Identify which cell holds the provided text, then report its [x, y] central coordinate. 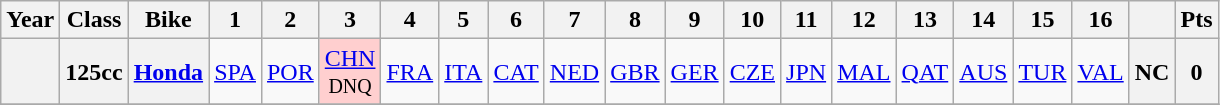
Honda [168, 72]
4 [410, 20]
VAL [1100, 72]
2 [290, 20]
CZE [752, 72]
5 [464, 20]
0 [1196, 72]
10 [752, 20]
ITA [464, 72]
TUR [1042, 72]
13 [925, 20]
CAT [516, 72]
FRA [410, 72]
GBR [635, 72]
Bike [168, 20]
AUS [984, 72]
16 [1100, 20]
NED [574, 72]
Pts [1196, 20]
QAT [925, 72]
MAL [864, 72]
SPA [236, 72]
11 [806, 20]
Class [94, 20]
7 [574, 20]
GER [694, 72]
125cc [94, 72]
3 [350, 20]
14 [984, 20]
12 [864, 20]
Year [30, 20]
9 [694, 20]
1 [236, 20]
CHNDNQ [350, 72]
6 [516, 20]
JPN [806, 72]
8 [635, 20]
NC [1152, 72]
POR [290, 72]
15 [1042, 20]
